For the text-containing cell, return its midpoint in [X, Y] coordinate format. 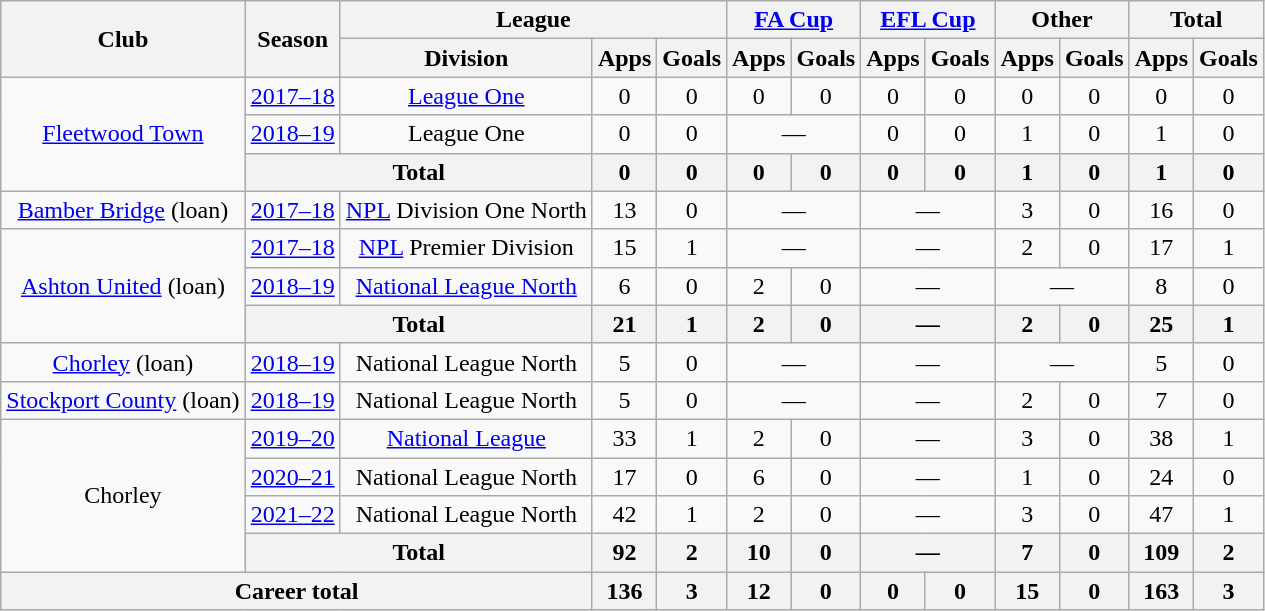
25 [1161, 324]
136 [624, 591]
2021–22 [292, 515]
NPL Division One North [466, 210]
Stockport County (loan) [123, 400]
38 [1161, 438]
42 [624, 515]
NPL Premier Division [466, 248]
13 [624, 210]
47 [1161, 515]
FA Cup [794, 20]
Season [292, 39]
Bamber Bridge (loan) [123, 210]
Division [466, 58]
92 [624, 553]
Chorley [123, 495]
2019–20 [292, 438]
10 [759, 553]
21 [624, 324]
Fleetwood Town [123, 134]
League [533, 20]
33 [624, 438]
16 [1161, 210]
8 [1161, 286]
Club [123, 39]
EFL Cup [928, 20]
Ashton United (loan) [123, 286]
Other [1062, 20]
2020–21 [292, 477]
24 [1161, 477]
Career total [297, 591]
National League [466, 438]
Chorley (loan) [123, 362]
109 [1161, 553]
12 [759, 591]
163 [1161, 591]
